Detect which cell encompasses the target text, then output its (x, y) center coordinate. 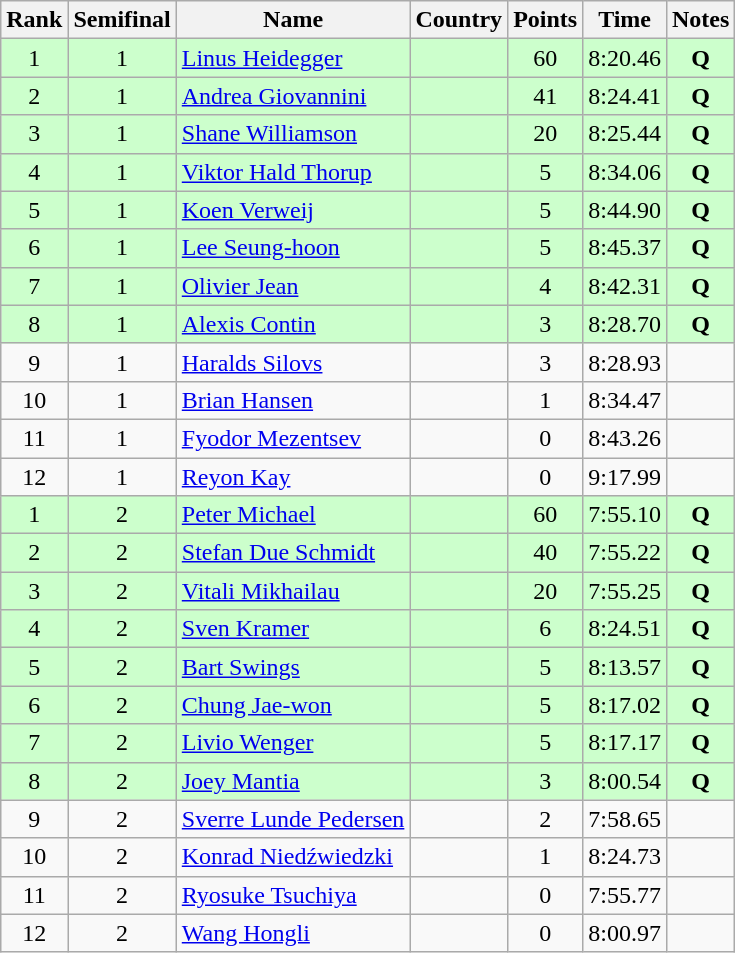
Reyon Kay (293, 477)
8:45.37 (625, 248)
7:55.77 (625, 895)
Alexis Contin (293, 324)
Viktor Hald Thorup (293, 172)
Joey Mantia (293, 781)
Sven Kramer (293, 629)
8:42.31 (625, 286)
Semifinal (122, 20)
7:55.10 (625, 515)
8:00.54 (625, 781)
8:20.46 (625, 58)
Stefan Due Schmidt (293, 553)
8:17.02 (625, 705)
Ryosuke Tsuchiya (293, 895)
Country (459, 20)
Livio Wenger (293, 743)
Points (546, 20)
7:55.25 (625, 591)
8:17.17 (625, 743)
Linus Heidegger (293, 58)
Vitali Mikhailau (293, 591)
Koen Verweij (293, 210)
8:34.47 (625, 400)
8:44.90 (625, 210)
9:17.99 (625, 477)
7:55.22 (625, 553)
Name (293, 20)
Konrad Niedźwiedzki (293, 857)
40 (546, 553)
8:24.73 (625, 857)
Time (625, 20)
8:28.93 (625, 362)
8:24.41 (625, 96)
Brian Hansen (293, 400)
Shane Williamson (293, 134)
Lee Seung-hoon (293, 248)
Haralds Silovs (293, 362)
8:24.51 (625, 629)
7:58.65 (625, 819)
Sverre Lunde Pedersen (293, 819)
Chung Jae-won (293, 705)
Andrea Giovannini (293, 96)
8:43.26 (625, 438)
8:13.57 (625, 667)
Rank (34, 20)
8:34.06 (625, 172)
Peter Michael (293, 515)
Olivier Jean (293, 286)
Wang Hongli (293, 933)
8:25.44 (625, 134)
41 (546, 96)
Notes (700, 20)
8:28.70 (625, 324)
Bart Swings (293, 667)
Fyodor Mezentsev (293, 438)
8:00.97 (625, 933)
